Output the [X, Y] coordinate of the center of the cell containing the given text.  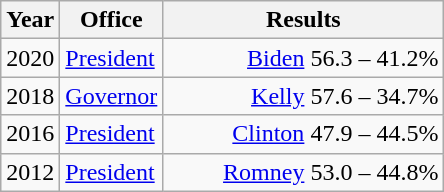
2012 [30, 172]
2016 [30, 134]
Clinton 47.9 – 44.5% [304, 134]
Governor [112, 96]
Year [30, 20]
Results [304, 20]
Biden 56.3 – 41.2% [304, 58]
2020 [30, 58]
2018 [30, 96]
Office [112, 20]
Kelly 57.6 – 34.7% [304, 96]
Romney 53.0 – 44.8% [304, 172]
